Return (X, Y) of the center of cell containing provided text 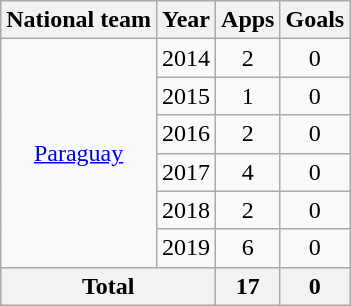
2015 (186, 96)
National team (79, 20)
Goals (315, 20)
2014 (186, 58)
2019 (186, 248)
2018 (186, 210)
17 (248, 286)
2017 (186, 172)
Year (186, 20)
Total (108, 286)
6 (248, 248)
Apps (248, 20)
1 (248, 96)
2016 (186, 134)
Paraguay (79, 153)
4 (248, 172)
